Return [X, Y] of the center of cell containing provided text 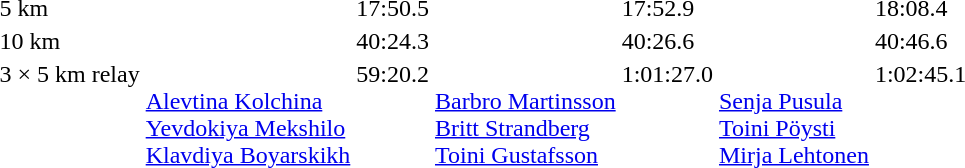
40:24.3 [393, 41]
40:26.6 [667, 41]
